Search for the cell housing the specified text and yield its (X, Y) center coordinate. 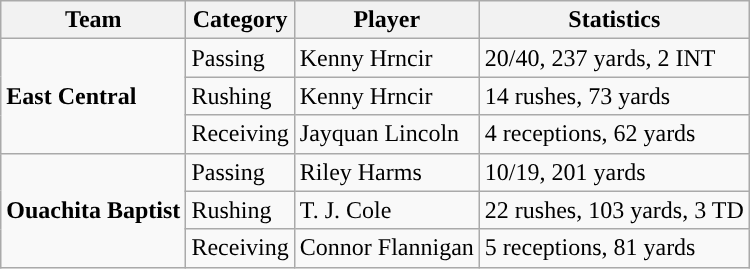
T. J. Cole (386, 210)
Connor Flannigan (386, 248)
Player (386, 20)
Riley Harms (386, 172)
14 rushes, 73 yards (614, 96)
Statistics (614, 20)
Jayquan Lincoln (386, 134)
4 receptions, 62 yards (614, 134)
10/19, 201 yards (614, 172)
East Central (94, 96)
5 receptions, 81 yards (614, 248)
Ouachita Baptist (94, 210)
Category (240, 20)
20/40, 237 yards, 2 INT (614, 58)
22 rushes, 103 yards, 3 TD (614, 210)
Team (94, 20)
